Search for the cell housing the specified text and yield its [X, Y] center coordinate. 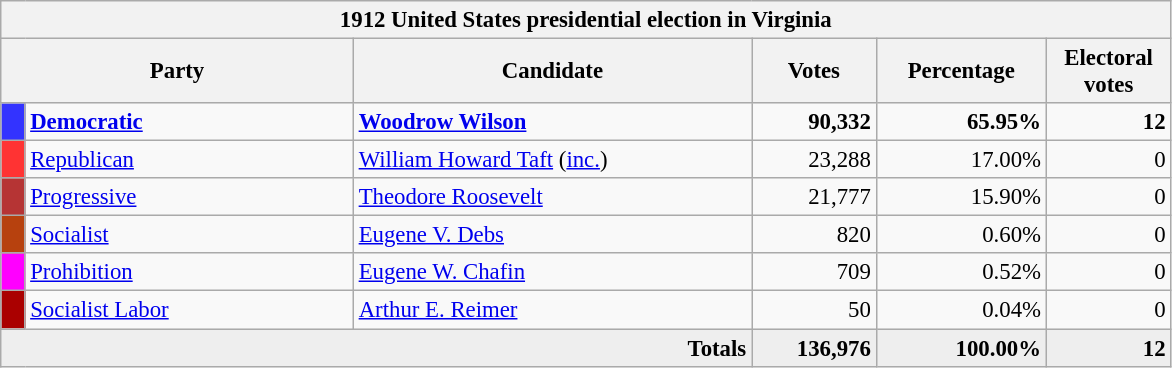
15.90% [961, 197]
17.00% [961, 160]
Democratic [189, 122]
Percentage [961, 72]
Woodrow Wilson [552, 122]
21,777 [814, 197]
709 [814, 273]
Socialist Labor [189, 310]
Prohibition [189, 273]
Candidate [552, 72]
1912 United States presidential election in Virginia [586, 20]
Eugene W. Chafin [552, 273]
820 [814, 235]
136,976 [814, 348]
Party [178, 72]
Votes [814, 72]
Eugene V. Debs [552, 235]
William Howard Taft (inc.) [552, 160]
Arthur E. Reimer [552, 310]
50 [814, 310]
0.60% [961, 235]
65.95% [961, 122]
0.52% [961, 273]
Electoral votes [1108, 72]
Totals [376, 348]
100.00% [961, 348]
Progressive [189, 197]
90,332 [814, 122]
Theodore Roosevelt [552, 197]
Republican [189, 160]
Socialist [189, 235]
23,288 [814, 160]
0.04% [961, 310]
